Locate the cell with the specified text and output its (X, Y) center coordinate. 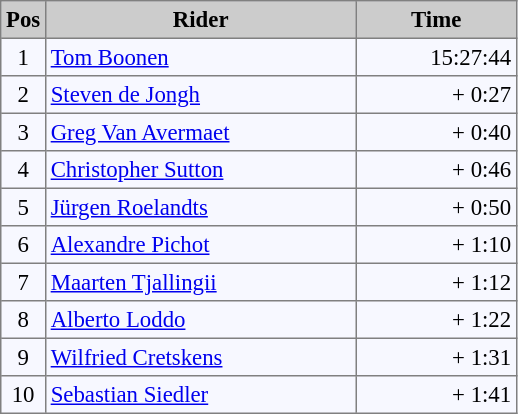
8 (24, 320)
Alexandre Pichot (200, 245)
Jürgen Roelandts (200, 207)
5 (24, 207)
Christopher Sutton (200, 170)
1 (24, 57)
2 (24, 95)
7 (24, 282)
9 (24, 357)
Steven de Jongh (200, 95)
Sebastian Siedler (200, 395)
+ 0:50 (436, 207)
Rider (200, 20)
Greg Van Avermaet (200, 132)
+ 1:12 (436, 282)
3 (24, 132)
Maarten Tjallingii (200, 282)
+ 1:10 (436, 245)
Alberto Loddo (200, 320)
Time (436, 20)
+ 0:46 (436, 170)
+ 1:31 (436, 357)
6 (24, 245)
Wilfried Cretskens (200, 357)
+ 0:27 (436, 95)
+ 1:41 (436, 395)
+ 1:22 (436, 320)
4 (24, 170)
Tom Boonen (200, 57)
15:27:44 (436, 57)
Pos (24, 20)
10 (24, 395)
+ 0:40 (436, 132)
